Search for the cell housing the specified text and yield its (x, y) center coordinate. 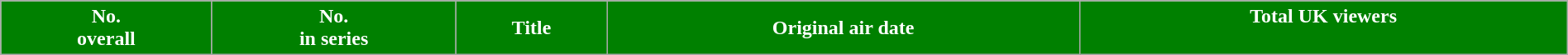
No.overall (106, 28)
No.in series (334, 28)
Original air date (844, 28)
Total UK viewers (1323, 28)
Title (531, 28)
